Determine the [X, Y] coordinate at the center of the cell enclosing the given text.  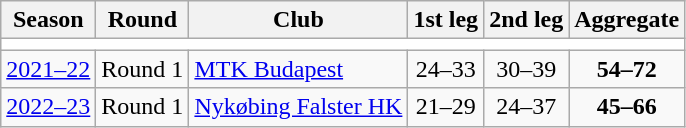
45–66 [627, 107]
2021–22 [48, 69]
Nykøbing Falster HK [298, 107]
2022–23 [48, 107]
1st leg [446, 20]
24–33 [446, 69]
24–37 [526, 107]
54–72 [627, 69]
Round [142, 20]
Club [298, 20]
30–39 [526, 69]
2nd leg [526, 20]
Season [48, 20]
Aggregate [627, 20]
21–29 [446, 107]
MTK Budapest [298, 69]
